From the cell containing the given text, extract its center point as (X, Y) coordinate. 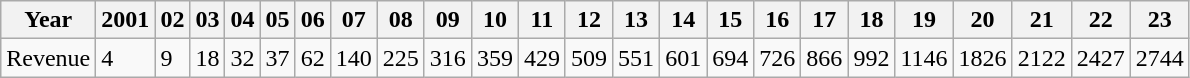
2001 (126, 20)
07 (354, 20)
694 (730, 58)
12 (588, 20)
2122 (1042, 58)
866 (824, 58)
11 (542, 20)
22 (1100, 20)
992 (872, 58)
05 (278, 20)
19 (924, 20)
20 (982, 20)
37 (278, 58)
Year (48, 20)
429 (542, 58)
03 (208, 20)
13 (636, 20)
09 (448, 20)
2744 (1160, 58)
23 (1160, 20)
14 (684, 20)
06 (312, 20)
08 (400, 20)
225 (400, 58)
601 (684, 58)
10 (494, 20)
551 (636, 58)
1146 (924, 58)
316 (448, 58)
15 (730, 20)
16 (778, 20)
140 (354, 58)
02 (172, 20)
9 (172, 58)
04 (242, 20)
62 (312, 58)
4 (126, 58)
2427 (1100, 58)
1826 (982, 58)
359 (494, 58)
17 (824, 20)
21 (1042, 20)
509 (588, 58)
Revenue (48, 58)
726 (778, 58)
32 (242, 58)
